Search for the cell housing the specified text and yield its [x, y] center coordinate. 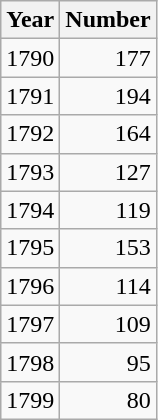
1791 [30, 96]
164 [108, 134]
95 [108, 362]
1790 [30, 58]
1792 [30, 134]
194 [108, 96]
153 [108, 248]
1799 [30, 400]
1793 [30, 172]
119 [108, 210]
1794 [30, 210]
1797 [30, 324]
Year [30, 20]
177 [108, 58]
Number [108, 20]
114 [108, 286]
1795 [30, 248]
1798 [30, 362]
109 [108, 324]
127 [108, 172]
80 [108, 400]
1796 [30, 286]
